Scan for the cell matching the given text and deliver its (X, Y) coordinate at center. 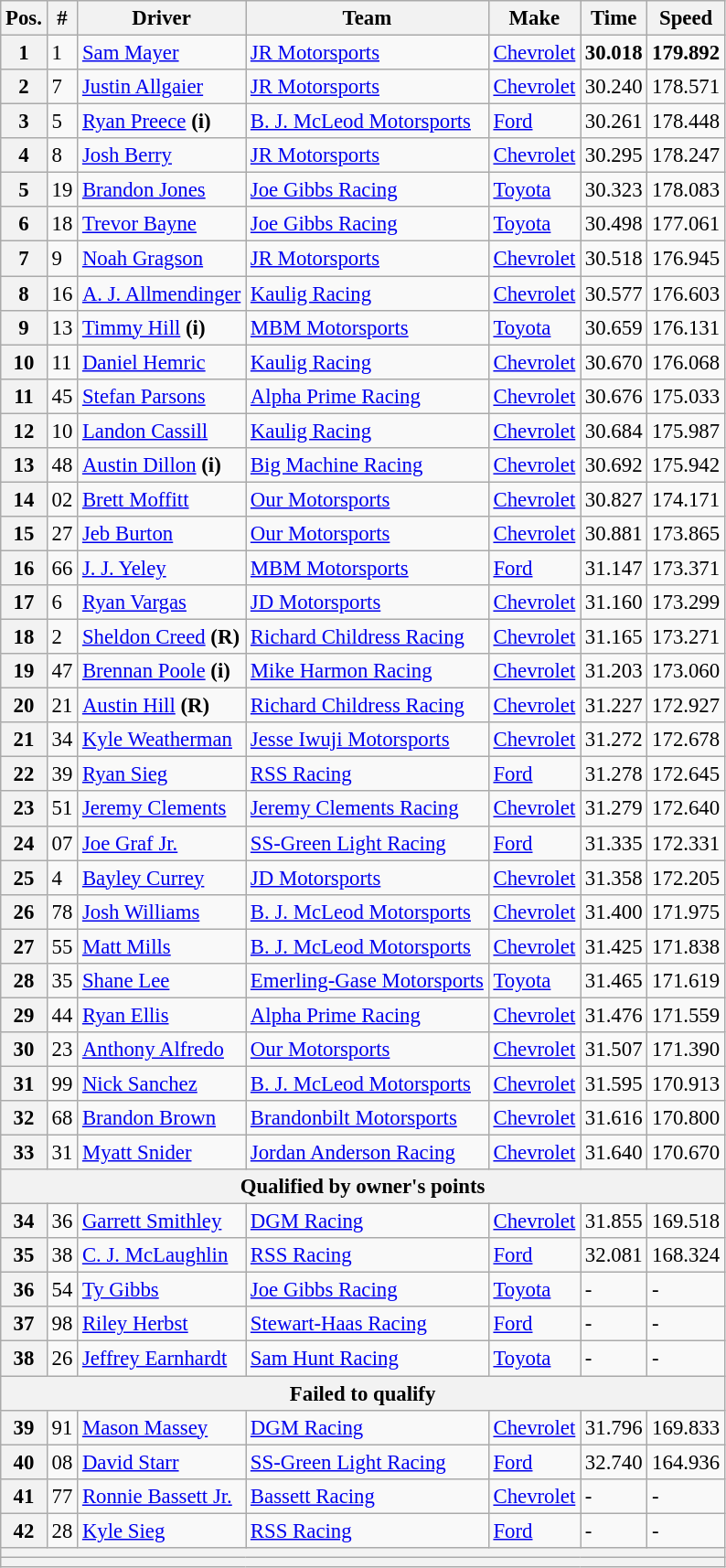
45 (62, 396)
77 (62, 1496)
172.927 (686, 706)
31.855 (614, 1221)
Ryan Vargas (162, 603)
Timmy Hill (i) (162, 327)
31.358 (614, 878)
15 (24, 534)
Myatt Snider (162, 1153)
171.619 (686, 981)
Nick Sanchez (162, 1083)
25 (24, 878)
David Starr (162, 1462)
02 (62, 499)
Jeb Burton (162, 534)
Brandon Jones (162, 190)
Sam Hunt Racing (368, 1359)
41 (24, 1496)
176.945 (686, 259)
14 (24, 499)
Ryan Preece (i) (162, 122)
Josh Berry (162, 155)
30.692 (614, 465)
Ryan Sieg (162, 774)
32 (24, 1118)
164.936 (686, 1462)
178.448 (686, 122)
78 (62, 912)
170.670 (686, 1153)
Driver (162, 18)
Ronnie Bassett Jr. (162, 1496)
37 (24, 1325)
Sheldon Creed (R) (162, 637)
07 (62, 843)
174.171 (686, 499)
# (62, 18)
40 (24, 1462)
17 (24, 603)
24 (24, 843)
Mason Massey (162, 1427)
12 (24, 431)
32.081 (614, 1255)
171.559 (686, 1015)
Joe Graf Jr. (162, 843)
66 (62, 568)
29 (24, 1015)
Stewart-Haas Racing (368, 1325)
31.335 (614, 843)
Failed to qualify (363, 1393)
30.295 (614, 155)
Brett Moffitt (162, 499)
99 (62, 1083)
Sam Mayer (162, 53)
51 (62, 809)
Shane Lee (162, 981)
169.518 (686, 1221)
31.595 (614, 1083)
55 (62, 946)
171.390 (686, 1050)
175.033 (686, 396)
Trevor Bayne (162, 224)
172.645 (686, 774)
C. J. McLaughlin (162, 1255)
48 (62, 465)
178.247 (686, 155)
J. J. Yeley (162, 568)
Justin Allgaier (162, 87)
172.640 (686, 809)
176.603 (686, 293)
31.465 (614, 981)
Qualified by owner's points (363, 1187)
31.272 (614, 740)
170.800 (686, 1118)
173.371 (686, 568)
Jeremy Clements Racing (368, 809)
Jordan Anderson Racing (368, 1153)
Team (368, 18)
31.203 (614, 671)
Austin Hill (R) (162, 706)
30.827 (614, 499)
171.975 (686, 912)
31.227 (614, 706)
44 (62, 1015)
177.061 (686, 224)
31.279 (614, 809)
Time (614, 18)
30.018 (614, 53)
Brandon Brown (162, 1118)
31.616 (614, 1118)
30.684 (614, 431)
173.060 (686, 671)
Garrett Smithley (162, 1221)
31.400 (614, 912)
169.833 (686, 1427)
176.131 (686, 327)
08 (62, 1462)
172.205 (686, 878)
54 (62, 1290)
Austin Dillon (i) (162, 465)
30.323 (614, 190)
176.068 (686, 362)
3 (24, 122)
Noah Gragson (162, 259)
170.913 (686, 1083)
31.425 (614, 946)
31.147 (614, 568)
30.261 (614, 122)
179.892 (686, 53)
47 (62, 671)
30.518 (614, 259)
Pos. (24, 18)
172.678 (686, 740)
Anthony Alfredo (162, 1050)
30.577 (614, 293)
31.640 (614, 1153)
42 (24, 1531)
171.838 (686, 946)
173.271 (686, 637)
A. J. Allmendinger (162, 293)
31.165 (614, 637)
175.942 (686, 465)
Bassett Racing (368, 1496)
Brandonbilt Motorsports (368, 1118)
31.507 (614, 1050)
Big Machine Racing (368, 465)
30.659 (614, 327)
Mike Harmon Racing (368, 671)
168.324 (686, 1255)
98 (62, 1325)
175.987 (686, 431)
Jeremy Clements (162, 809)
91 (62, 1427)
Josh Williams (162, 912)
30 (24, 1050)
30.498 (614, 224)
30.881 (614, 534)
173.865 (686, 534)
31.160 (614, 603)
Bayley Currey (162, 878)
Daniel Hemric (162, 362)
32.740 (614, 1462)
68 (62, 1118)
Riley Herbst (162, 1325)
178.571 (686, 87)
31.476 (614, 1015)
Emerling-Gase Motorsports (368, 981)
31.278 (614, 774)
33 (24, 1153)
Brennan Poole (i) (162, 671)
20 (24, 706)
30.240 (614, 87)
172.331 (686, 843)
Kyle Weatherman (162, 740)
Stefan Parsons (162, 396)
Jesse Iwuji Motorsports (368, 740)
173.299 (686, 603)
Landon Cassill (162, 431)
30.670 (614, 362)
Ty Gibbs (162, 1290)
22 (24, 774)
Jeffrey Earnhardt (162, 1359)
Matt Mills (162, 946)
Kyle Sieg (162, 1531)
30.676 (614, 396)
Ryan Ellis (162, 1015)
31.796 (614, 1427)
Make (534, 18)
Speed (686, 18)
178.083 (686, 190)
